Provide the [X, Y] coordinate of the cell's center where the given text is located.  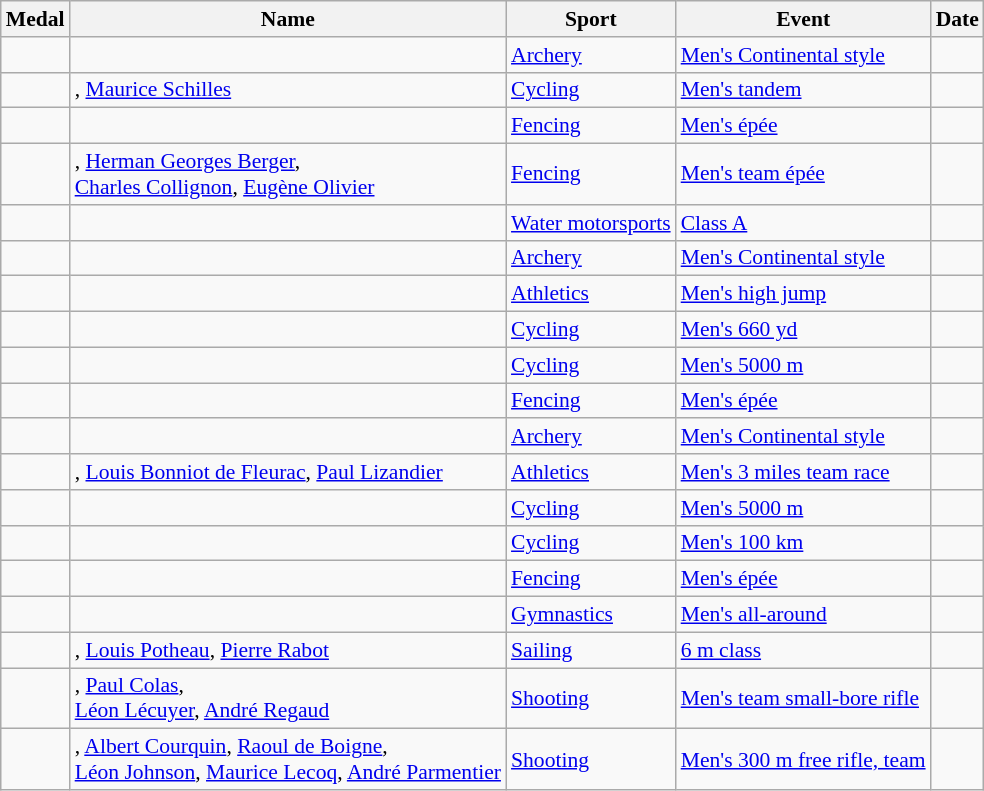
Event [804, 19]
6 m class [804, 650]
Class A [804, 223]
, Louis Bonniot de Fleurac, Paul Lizandier [288, 472]
Men's 300 m free rifle, team [804, 760]
Sport [591, 19]
Men's high jump [804, 294]
, Maurice Schilles [288, 90]
Men's team small-bore rifle [804, 698]
Men's tandem [804, 90]
, Paul Colas,Léon Lécuyer, André Regaud [288, 698]
Men's all-around [804, 615]
, Louis Potheau, Pierre Rabot [288, 650]
Men's 100 km [804, 543]
, Herman Georges Berger,Charles Collignon, Eugène Olivier [288, 174]
Water motorsports [591, 223]
Date [958, 19]
Sailing [591, 650]
Men's 3 miles team race [804, 472]
Men's team épée [804, 174]
, Albert Courquin, Raoul de Boigne,Léon Johnson, Maurice Lecoq, André Parmentier [288, 760]
Gymnastics [591, 615]
Name [288, 19]
Men's 660 yd [804, 330]
Medal [36, 19]
